Return the (x, y) coordinate for the center point of the cell that contains the specified text.  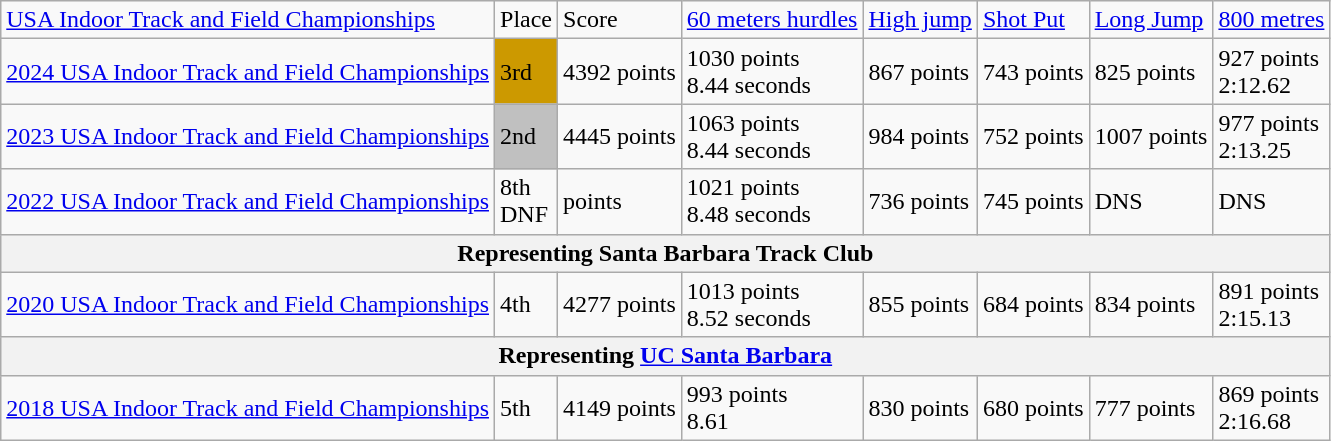
USA Indoor Track and Field Championships (248, 20)
1021 points 8.48 seconds (772, 202)
752 points (1033, 136)
1013 points 8.52 seconds (772, 304)
867 points (920, 72)
4392 points (620, 72)
825 points (1151, 72)
800 metres (1272, 20)
points (620, 202)
743 points (1033, 72)
3rd (526, 72)
8th DNF (526, 202)
834 points (1151, 304)
977 points2:13.25 (1272, 136)
4th (526, 304)
Representing UC Santa Barbara (666, 356)
745 points (1033, 202)
2nd (526, 136)
869 points 2:16.68 (1272, 408)
2018 USA Indoor Track and Field Championships (248, 408)
2020 USA Indoor Track and Field Championships (248, 304)
984 points (920, 136)
2022 USA Indoor Track and Field Championships (248, 202)
993 points 8.61 (772, 408)
1007 points (1151, 136)
830 points (920, 408)
891 points 2:15.13 (1272, 304)
777 points (1151, 408)
927 points2:12.62 (1272, 72)
2024 USA Indoor Track and Field Championships (248, 72)
1063 points 8.44 seconds (772, 136)
2023 USA Indoor Track and Field Championships (248, 136)
855 points (920, 304)
Long Jump (1151, 20)
Score (620, 20)
60 meters hurdles (772, 20)
4445 points (620, 136)
Representing Santa Barbara Track Club (666, 253)
Place (526, 20)
5th (526, 408)
684 points (1033, 304)
High jump (920, 20)
Shot Put (1033, 20)
736 points (920, 202)
680 points (1033, 408)
4277 points (620, 304)
4149 points (620, 408)
1030 points 8.44 seconds (772, 72)
